Extract the [x, y] coordinate from the center of the cell holding the provided text.  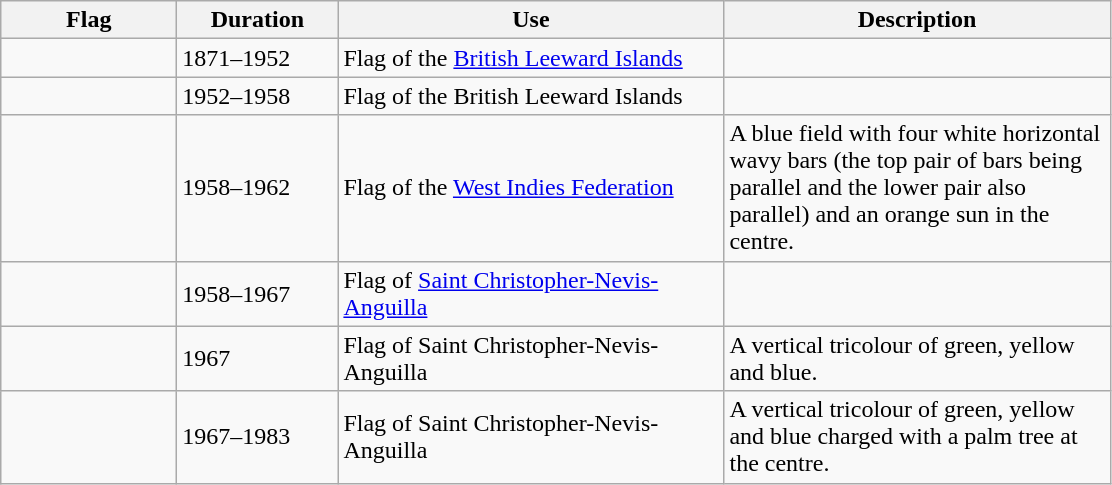
Use [531, 20]
Flag of the West Indies Federation [531, 188]
Description [917, 20]
1958–1967 [258, 294]
Flag [89, 20]
1871–1952 [258, 58]
A vertical tricolour of green, yellow and blue. [917, 358]
1952–1958 [258, 96]
1958–1962 [258, 188]
A vertical tricolour of green, yellow and blue charged with a palm tree at the centre. [917, 437]
1967–1983 [258, 437]
1967 [258, 358]
Duration [258, 20]
